Locate the cell with the specified text and output its (x, y) center coordinate. 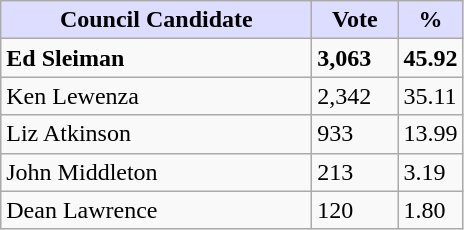
Liz Atkinson (156, 134)
3,063 (355, 58)
John Middleton (156, 172)
35.11 (430, 96)
3.19 (430, 172)
933 (355, 134)
% (430, 20)
213 (355, 172)
Council Candidate (156, 20)
Vote (355, 20)
13.99 (430, 134)
Ed Sleiman (156, 58)
2,342 (355, 96)
120 (355, 210)
1.80 (430, 210)
Dean Lawrence (156, 210)
45.92 (430, 58)
Ken Lewenza (156, 96)
